Return the [X, Y] coordinate for the center point of the cell that contains the specified text.  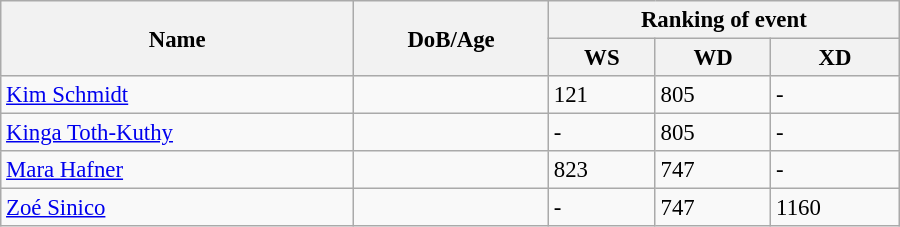
WS [602, 58]
Mara Hafner [178, 170]
Name [178, 38]
1160 [835, 208]
Kinga Toth-Kuthy [178, 133]
DoB/Age [452, 38]
XD [835, 58]
Kim Schmidt [178, 95]
Zoé Sinico [178, 208]
WD [713, 58]
823 [602, 170]
Ranking of event [724, 20]
121 [602, 95]
